Return (x, y) of the center of cell containing provided text 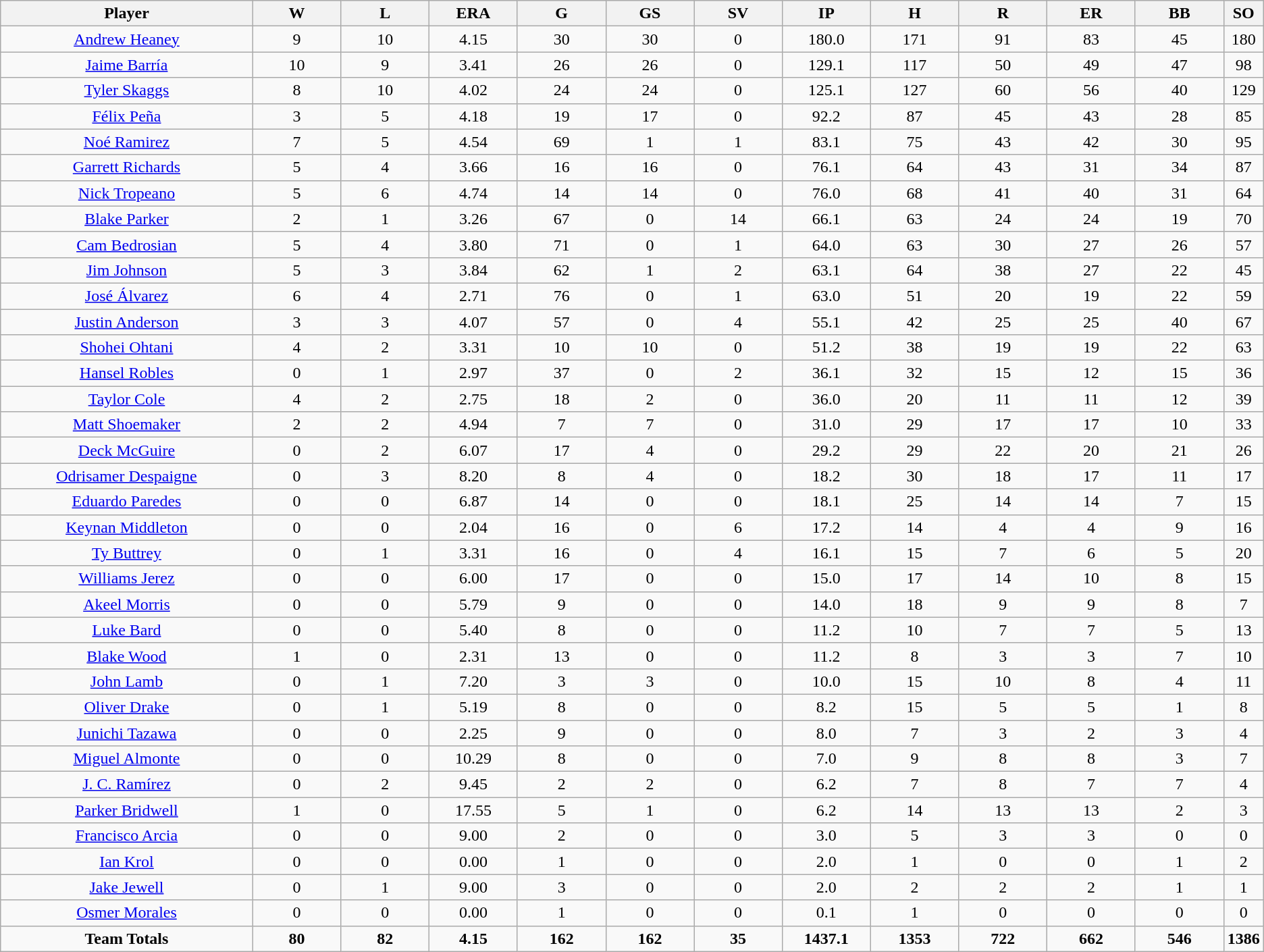
4.18 (474, 116)
Akeel Morris (127, 604)
2.25 (474, 733)
62 (562, 270)
33 (1244, 425)
35 (739, 938)
SO (1244, 14)
5.19 (474, 707)
180 (1244, 39)
Jim Johnson (127, 270)
171 (914, 39)
Cam Bedrosian (127, 244)
Team Totals (127, 938)
Odrisamer Despaigne (127, 476)
L (385, 14)
17.55 (474, 810)
10.0 (826, 681)
60 (1003, 90)
85 (1244, 116)
17.2 (826, 527)
Junichi Tazawa (127, 733)
8.0 (826, 733)
GS (650, 14)
1353 (914, 938)
5.40 (474, 630)
Andrew Heaney (127, 39)
4.74 (474, 193)
6.00 (474, 579)
Oliver Drake (127, 707)
Jaime Barría (127, 65)
Félix Peña (127, 116)
2.75 (474, 399)
6.87 (474, 502)
92.2 (826, 116)
Ty Buttrey (127, 553)
125.1 (826, 90)
ERA (474, 14)
18.2 (826, 476)
49 (1091, 65)
55.1 (826, 322)
0.1 (826, 913)
Hansel Robles (127, 373)
50 (1003, 65)
7.20 (474, 681)
2.31 (474, 656)
Luke Bard (127, 630)
59 (1244, 296)
129 (1244, 90)
IP (826, 14)
47 (1179, 65)
95 (1244, 142)
3.84 (474, 270)
4.02 (474, 90)
Taylor Cole (127, 399)
41 (1003, 193)
83 (1091, 39)
W (297, 14)
68 (914, 193)
127 (914, 90)
Jake Jewell (127, 887)
662 (1091, 938)
3.80 (474, 244)
Keynan Middleton (127, 527)
Player (127, 14)
71 (562, 244)
2.97 (474, 373)
Williams Jerez (127, 579)
91 (1003, 39)
70 (1244, 219)
BB (1179, 14)
Miguel Almonte (127, 759)
Garrett Richards (127, 167)
28 (1179, 116)
Matt Shoemaker (127, 425)
31.0 (826, 425)
75 (914, 142)
80 (297, 938)
39 (1244, 399)
Osmer Morales (127, 913)
36.1 (826, 373)
Parker Bridwell (127, 810)
H (914, 14)
63.0 (826, 296)
117 (914, 65)
2.71 (474, 296)
Blake Parker (127, 219)
R (1003, 14)
56 (1091, 90)
J. C. Ramírez (127, 785)
1386 (1244, 938)
2.04 (474, 527)
21 (1179, 450)
722 (1003, 938)
51.2 (826, 348)
18.1 (826, 502)
29.2 (826, 450)
Ian Krol (127, 862)
82 (385, 938)
4.07 (474, 322)
76 (562, 296)
66.1 (826, 219)
Blake Wood (127, 656)
7.0 (826, 759)
36.0 (826, 399)
4.54 (474, 142)
José Álvarez (127, 296)
Eduardo Paredes (127, 502)
G (562, 14)
34 (1179, 167)
83.1 (826, 142)
76.0 (826, 193)
1437.1 (826, 938)
15.0 (826, 579)
32 (914, 373)
180.0 (826, 39)
3.26 (474, 219)
Nick Tropeano (127, 193)
14.0 (826, 604)
8.20 (474, 476)
64.0 (826, 244)
9.45 (474, 785)
36 (1244, 373)
Deck McGuire (127, 450)
76.1 (826, 167)
37 (562, 373)
3.41 (474, 65)
ER (1091, 14)
Tyler Skaggs (127, 90)
51 (914, 296)
129.1 (826, 65)
John Lamb (127, 681)
8.2 (826, 707)
SV (739, 14)
Noé Ramirez (127, 142)
98 (1244, 65)
69 (562, 142)
546 (1179, 938)
6.07 (474, 450)
Shohei Ohtani (127, 348)
3.66 (474, 167)
10.29 (474, 759)
63.1 (826, 270)
Francisco Arcia (127, 836)
16.1 (826, 553)
5.79 (474, 604)
3.0 (826, 836)
Justin Anderson (127, 322)
4.94 (474, 425)
